For the text-containing cell, return its midpoint in [x, y] coordinate format. 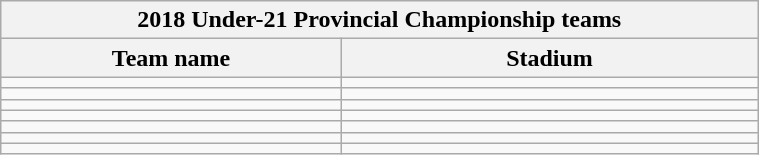
Team name [172, 58]
2018 Under-21 Provincial Championship teams [380, 20]
Stadium [549, 58]
